Extract the [x, y] coordinate from the center of the cell holding the provided text.  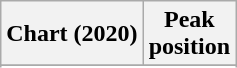
Chart (2020) [72, 34]
Peakposition [189, 34]
